Scan for the cell matching the given text and deliver its [X, Y] coordinate at center. 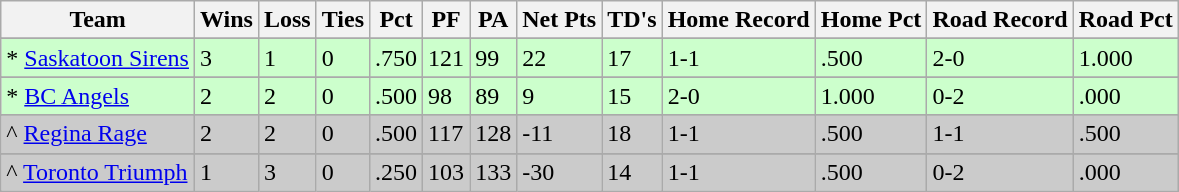
89 [494, 96]
* Saskatoon Sirens [98, 58]
117 [446, 134]
Pct [396, 20]
PF [446, 20]
Road Record [1000, 20]
9 [560, 96]
Team [98, 20]
Ties [342, 20]
17 [632, 58]
Home Pct [871, 20]
-30 [560, 172]
Home Record [738, 20]
Loss [287, 20]
99 [494, 58]
.750 [396, 58]
PA [494, 20]
14 [632, 172]
^ Regina Rage [98, 134]
Road Pct [1126, 20]
133 [494, 172]
103 [446, 172]
22 [560, 58]
^ Toronto Triumph [98, 172]
TD's [632, 20]
128 [494, 134]
98 [446, 96]
* BC Angels [98, 96]
Net Pts [560, 20]
.250 [396, 172]
Wins [226, 20]
18 [632, 134]
121 [446, 58]
-11 [560, 134]
15 [632, 96]
